Find where the given text appears and provide that cell's center as (X, Y) coordinate. 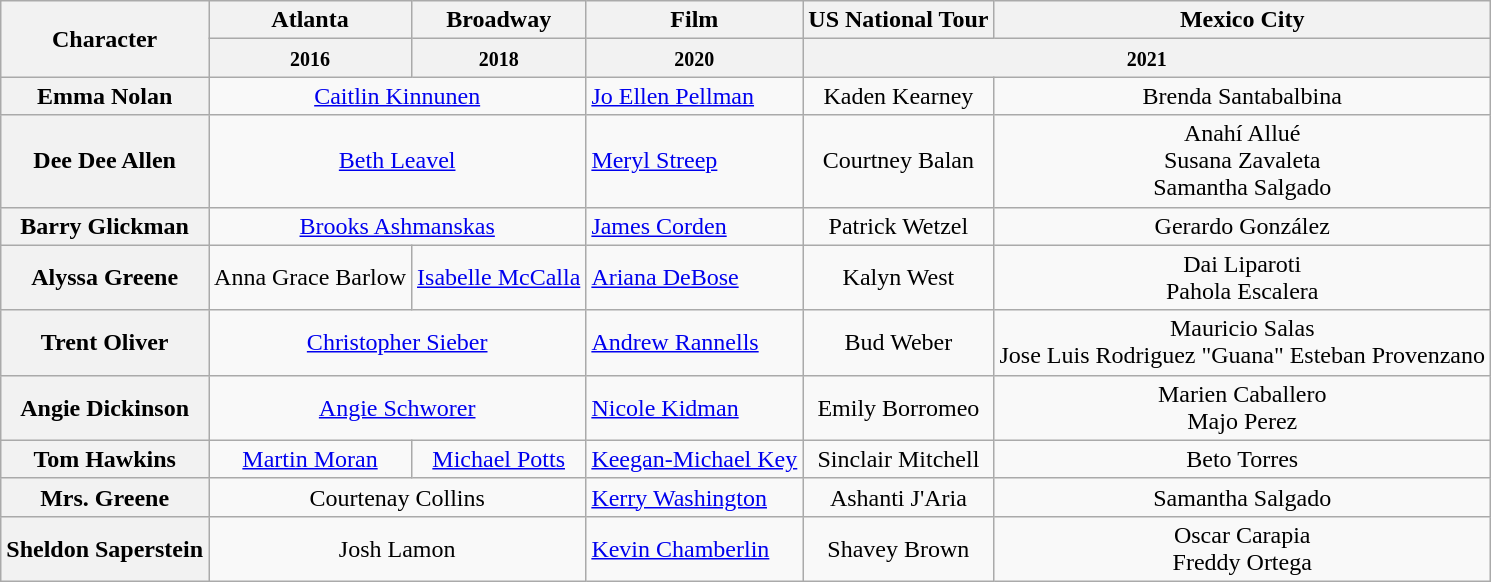
Marien CaballeroMajo Perez (1242, 408)
Meryl Streep (694, 161)
Mauricio SalasJose Luis Rodriguez "Guana" Esteban Provenzano (1242, 342)
Michael Potts (499, 459)
Brenda Santabalbina (1242, 96)
Emma Nolan (105, 96)
Kevin Chamberlin (694, 548)
Dee Dee Allen (105, 161)
Courtney Balan (898, 161)
Anna Grace Barlow (310, 278)
Courtenay Collins (398, 497)
Oscar CarapiaFreddy Ortega (1242, 548)
Film (694, 20)
2016 (310, 58)
Gerardo González (1242, 226)
Mexico City (1242, 20)
Beto Torres (1242, 459)
Trent Oliver (105, 342)
2021 (1147, 58)
Broadway (499, 20)
Kerry Washington (694, 497)
Anahí AlluéSusana ZavaletaSamantha Salgado (1242, 161)
Isabelle McCalla (499, 278)
Patrick Wetzel (898, 226)
2020 (694, 58)
Jo Ellen Pellman (694, 96)
Atlanta (310, 20)
Dai LiparotiPahola Escalera (1242, 278)
Ariana DeBose (694, 278)
Samantha Salgado (1242, 497)
Christopher Sieber (398, 342)
Emily Borromeo (898, 408)
Andrew Rannells (694, 342)
Keegan-Michael Key (694, 459)
Kalyn West (898, 278)
Brooks Ashmanskas (398, 226)
Mrs. Greene (105, 497)
Bud Weber (898, 342)
Nicole Kidman (694, 408)
Sinclair Mitchell (898, 459)
Angie Dickinson (105, 408)
US National Tour (898, 20)
Josh Lamon (398, 548)
James Corden (694, 226)
Ashanti J'Aria (898, 497)
Beth Leavel (398, 161)
Angie Schworer (398, 408)
Shavey Brown (898, 548)
2018 (499, 58)
Sheldon Saperstein (105, 548)
Tom Hawkins (105, 459)
Caitlin Kinnunen (398, 96)
Martin Moran (310, 459)
Kaden Kearney (898, 96)
Character (105, 39)
Alyssa Greene (105, 278)
Barry Glickman (105, 226)
